Locate the cell with the specified text and output its (X, Y) center coordinate. 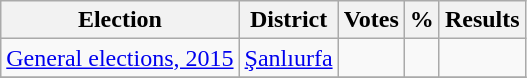
% (422, 20)
Votes (371, 20)
Election (120, 20)
District (288, 20)
Şanlıurfa (288, 58)
Results (482, 20)
General elections, 2015 (120, 58)
